Locate the cell with the specified text and output its (x, y) center coordinate. 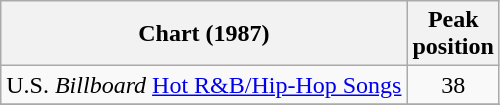
Chart (1987) (204, 34)
Peakposition (453, 34)
U.S. Billboard Hot R&B/Hip-Hop Songs (204, 85)
38 (453, 85)
